Detect which cell encompasses the target text, then output its (x, y) center coordinate. 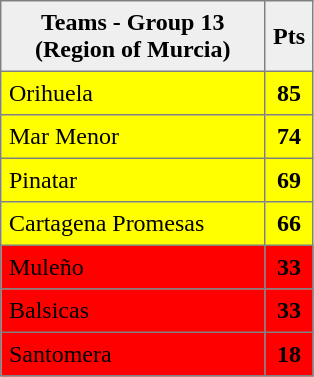
85 (289, 93)
69 (289, 180)
66 (289, 224)
Pinatar (133, 180)
Teams - Group 13 (Region of Murcia) (133, 36)
Mar Menor (133, 137)
Cartagena Promesas (133, 224)
Muleño (133, 267)
Pts (289, 36)
74 (289, 137)
Orihuela (133, 93)
Santomera (133, 354)
18 (289, 354)
Balsicas (133, 311)
